Output the (x, y) coordinate of the center of the cell containing the given text.  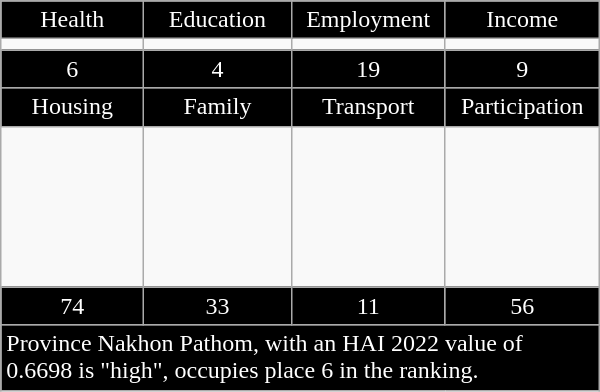
19 (368, 69)
74 (72, 306)
Income (522, 20)
Participation (522, 107)
Province Nakhon Pathom, with an HAI 2022 value of 0.6698 is "high", occupies place 6 in the ranking. (300, 358)
Employment (368, 20)
Housing (72, 107)
Education (218, 20)
11 (368, 306)
4 (218, 69)
9 (522, 69)
33 (218, 306)
6 (72, 69)
Family (218, 107)
Health (72, 20)
56 (522, 306)
Transport (368, 107)
